Output the [x, y] coordinate of the center of the cell containing the given text.  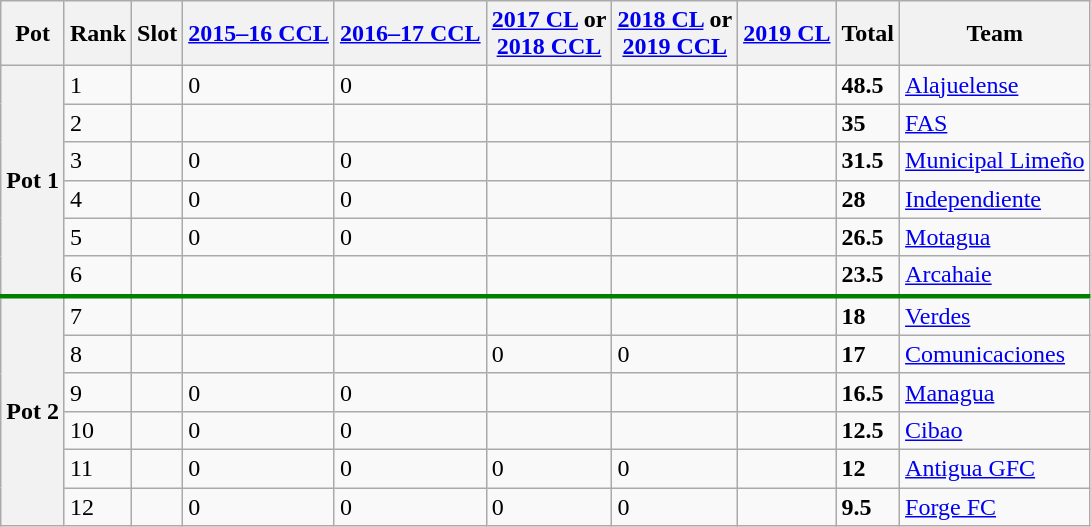
Cibao [995, 430]
3 [98, 161]
9 [98, 392]
12.5 [868, 430]
28 [868, 199]
2019 CL [787, 34]
2 [98, 123]
2017 CL or2018 CCL [549, 34]
Pot 2 [33, 411]
8 [98, 354]
1 [98, 85]
10 [98, 430]
9.5 [868, 507]
2016–17 CCL [410, 34]
Alajuelense [995, 85]
18 [868, 316]
Antigua GFC [995, 468]
Comunicaciones [995, 354]
11 [98, 468]
Rank [98, 34]
26.5 [868, 237]
35 [868, 123]
Motagua [995, 237]
4 [98, 199]
Managua [995, 392]
5 [98, 237]
6 [98, 276]
2018 CL or2019 CCL [675, 34]
Pot 1 [33, 181]
Verdes [995, 316]
31.5 [868, 161]
Slot [158, 34]
2015–16 CCL [259, 34]
Total [868, 34]
Forge FC [995, 507]
48.5 [868, 85]
FAS [995, 123]
Pot [33, 34]
Municipal Limeño [995, 161]
Team [995, 34]
23.5 [868, 276]
Independiente [995, 199]
16.5 [868, 392]
17 [868, 354]
Arcahaie [995, 276]
7 [98, 316]
